Find where the given text appears and provide that cell's center as (x, y) coordinate. 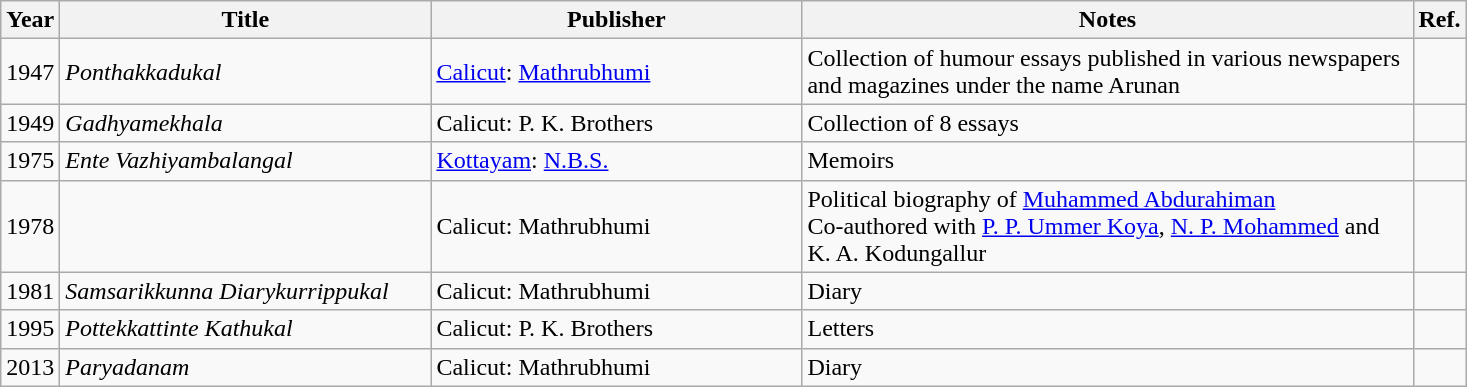
Publisher (616, 20)
Notes (1108, 20)
Paryadanam (246, 367)
Letters (1108, 329)
Pottekkattinte Kathukal (246, 329)
1947 (30, 72)
1981 (30, 291)
Samsarikkunna Diarykurrippukal (246, 291)
Year (30, 20)
Collection of 8 essays (1108, 123)
1978 (30, 226)
Collection of humour essays published in various newspapers and magazines under the name Arunan (1108, 72)
1975 (30, 161)
Memoirs (1108, 161)
Title (246, 20)
Kottayam: N.B.S. (616, 161)
Political biography of Muhammed AbdurahimanCo-authored with P. P. Ummer Koya, N. P. Mohammed and K. A. Kodungallur (1108, 226)
Ente Vazhiyambalangal (246, 161)
2013 (30, 367)
Ref. (1440, 20)
Gadhyamekhala (246, 123)
Ponthakkadukal (246, 72)
1995 (30, 329)
1949 (30, 123)
